Provide the (x, y) coordinate of the cell's center where the given text is located.  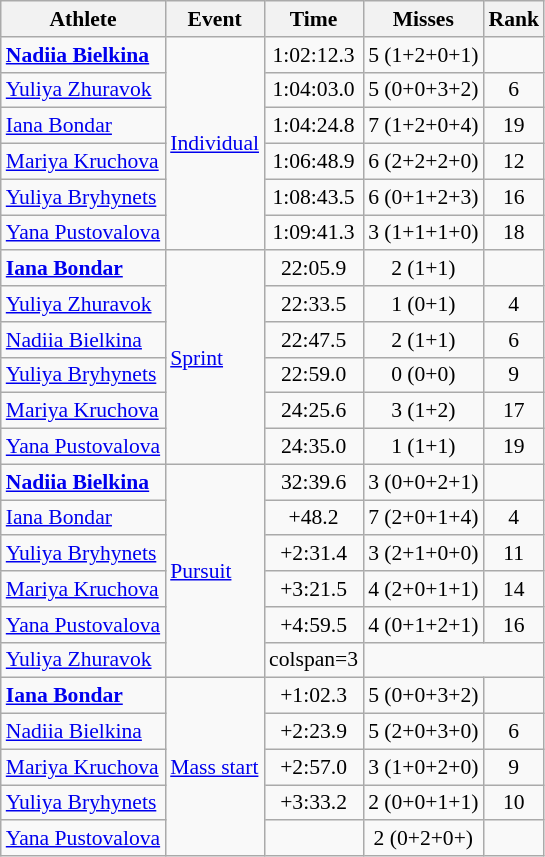
11 (514, 554)
+4:59.5 (314, 625)
18 (514, 233)
colspan=3 (314, 660)
+3:33.2 (314, 803)
Time (314, 19)
1:04:24.8 (314, 126)
+2:31.4 (314, 554)
Pursuit (214, 571)
1:02:12.3 (314, 55)
2 (0+0+1+1) (423, 803)
22:05.9 (314, 269)
22:59.0 (314, 375)
0 (0+0) (423, 375)
32:39.6 (314, 482)
1:04:03.0 (314, 90)
+3:21.5 (314, 589)
Sprint (214, 358)
5 (2+0+3+0) (423, 732)
4 (2+0+1+1) (423, 589)
10 (514, 803)
7 (1+2+0+4) (423, 126)
Misses (423, 19)
Mass start (214, 767)
3 (1+1+1+0) (423, 233)
5 (1+2+0+1) (423, 55)
3 (1+0+2+0) (423, 767)
1 (0+1) (423, 304)
1 (1+1) (423, 447)
+2:23.9 (314, 732)
3 (0+0+2+1) (423, 482)
7 (2+0+1+4) (423, 518)
Rank (514, 19)
14 (514, 589)
24:25.6 (314, 411)
17 (514, 411)
3 (2+1+0+0) (423, 554)
+2:57.0 (314, 767)
1:09:41.3 (314, 233)
22:47.5 (314, 340)
6 (2+2+2+0) (423, 162)
4 (0+1+2+1) (423, 625)
22:33.5 (314, 304)
3 (1+2) (423, 411)
2 (0+2+0+) (423, 839)
1:06:48.9 (314, 162)
Individual (214, 144)
+48.2 (314, 518)
+1:02.3 (314, 696)
Athlete (83, 19)
Event (214, 19)
6 (0+1+2+3) (423, 197)
1:08:43.5 (314, 197)
24:35.0 (314, 447)
12 (514, 162)
